Return the [X, Y] coordinate for the center point of the cell that contains the specified text.  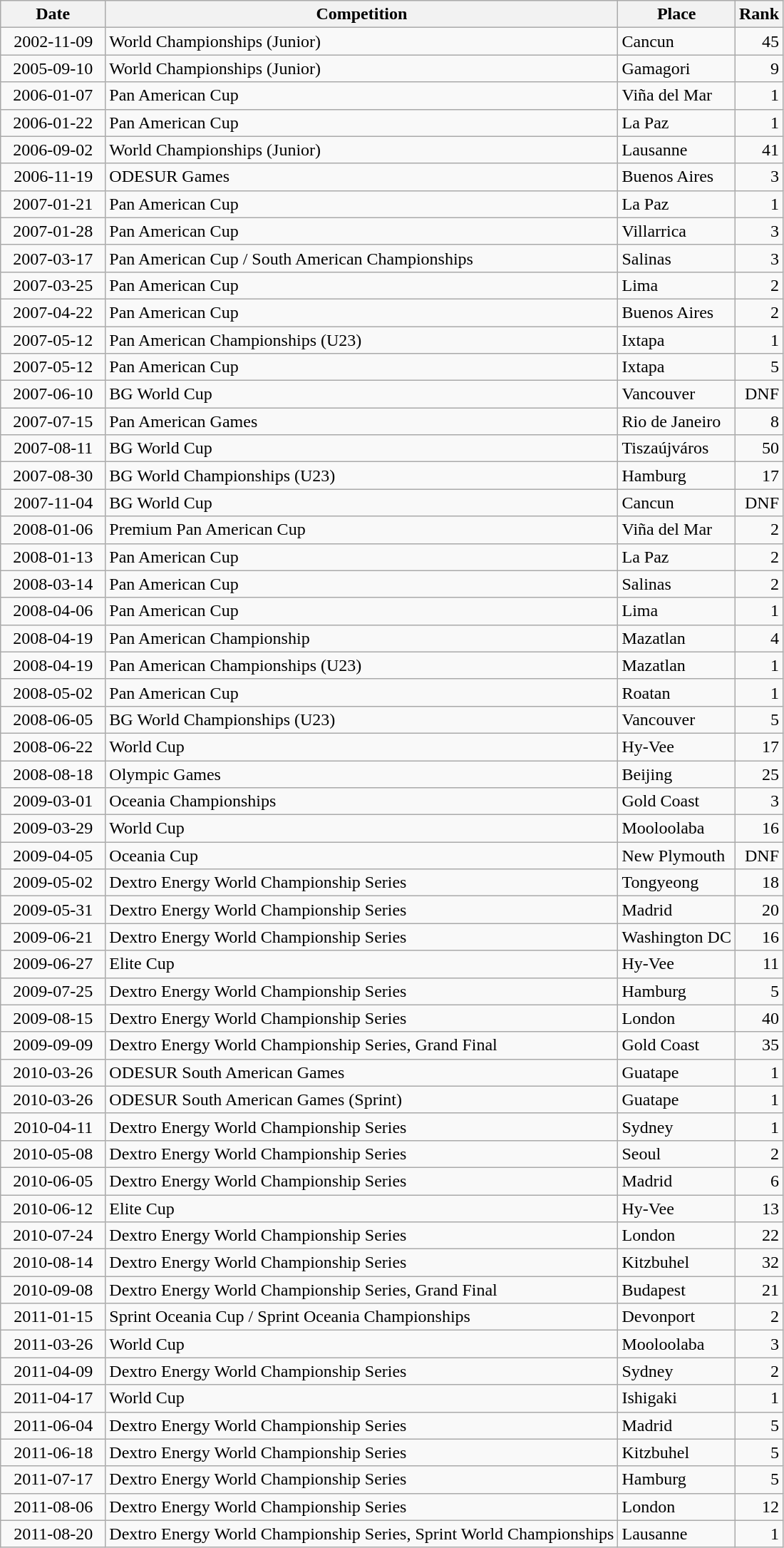
2010-06-05 [53, 1181]
Sprint Oceania Cup / Sprint Oceania Championships [362, 1317]
20 [758, 910]
Premium Pan American Cup [362, 530]
2011-04-09 [53, 1371]
ODESUR Games [362, 177]
2011-07-17 [53, 1480]
2005-09-10 [53, 68]
2007-01-21 [53, 204]
Pan American Games [362, 421]
Seoul [676, 1154]
21 [758, 1290]
2006-01-22 [53, 123]
2006-01-07 [53, 96]
41 [758, 150]
2010-04-11 [53, 1127]
Rio de Janeiro [676, 421]
2009-03-01 [53, 801]
2011-01-15 [53, 1317]
11 [758, 964]
Pan American Championship [362, 638]
2011-04-17 [53, 1398]
2007-03-17 [53, 258]
Date [53, 14]
2008-05-02 [53, 692]
2010-06-12 [53, 1209]
Olympic Games [362, 774]
2010-08-14 [53, 1263]
2009-04-05 [53, 856]
2009-09-09 [53, 1045]
2010-09-08 [53, 1290]
2011-06-04 [53, 1425]
Dextro Energy World Championship Series, Sprint World Championships [362, 1534]
32 [758, 1263]
2009-05-02 [53, 883]
2007-11-04 [53, 503]
2007-08-30 [53, 476]
Rank [758, 14]
2009-05-31 [53, 910]
2007-07-15 [53, 421]
2007-04-22 [53, 312]
Place [676, 14]
8 [758, 421]
12 [758, 1507]
Washington DC [676, 937]
Devonport [676, 1317]
Villarrica [676, 231]
2008-06-22 [53, 747]
2006-09-02 [53, 150]
2011-03-26 [53, 1344]
4 [758, 638]
22 [758, 1236]
Roatan [676, 692]
2008-04-06 [53, 611]
2009-07-25 [53, 991]
Beijing [676, 774]
2008-03-14 [53, 584]
2008-01-13 [53, 557]
2009-06-21 [53, 937]
Gamagori [676, 68]
2010-07-24 [53, 1236]
2007-01-28 [53, 231]
13 [758, 1209]
ODESUR South American Games [362, 1072]
2009-03-29 [53, 829]
2007-03-25 [53, 285]
2011-08-20 [53, 1534]
2002-11-09 [53, 41]
25 [758, 774]
6 [758, 1181]
9 [758, 68]
2011-08-06 [53, 1507]
Budapest [676, 1290]
2010-05-08 [53, 1154]
2009-08-15 [53, 1018]
2008-08-18 [53, 774]
Oceania Cup [362, 856]
Competition [362, 14]
Tongyeong [676, 883]
50 [758, 448]
2007-08-11 [53, 448]
2008-01-06 [53, 530]
ODESUR South American Games (Sprint) [362, 1100]
40 [758, 1018]
18 [758, 883]
45 [758, 41]
New Plymouth [676, 856]
Tiszaújváros [676, 448]
Ishigaki [676, 1398]
35 [758, 1045]
2006-11-19 [53, 177]
2011-06-18 [53, 1452]
2007-06-10 [53, 394]
2008-06-05 [53, 719]
Oceania Championships [362, 801]
2009-06-27 [53, 964]
Pan American Cup / South American Championships [362, 258]
